Find where the given text appears and provide that cell's center as (X, Y) coordinate. 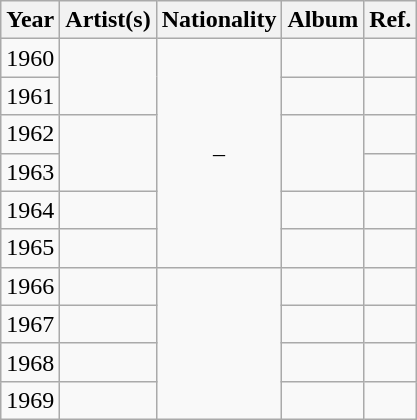
1965 (30, 248)
Artist(s) (108, 20)
Nationality (219, 20)
1964 (30, 210)
1962 (30, 134)
– (219, 153)
Ref. (390, 20)
Year (30, 20)
1963 (30, 172)
1967 (30, 324)
Album (323, 20)
1966 (30, 286)
1961 (30, 96)
1968 (30, 362)
1960 (30, 58)
1969 (30, 400)
